Extract the (x, y) coordinate from the center of the cell holding the provided text.  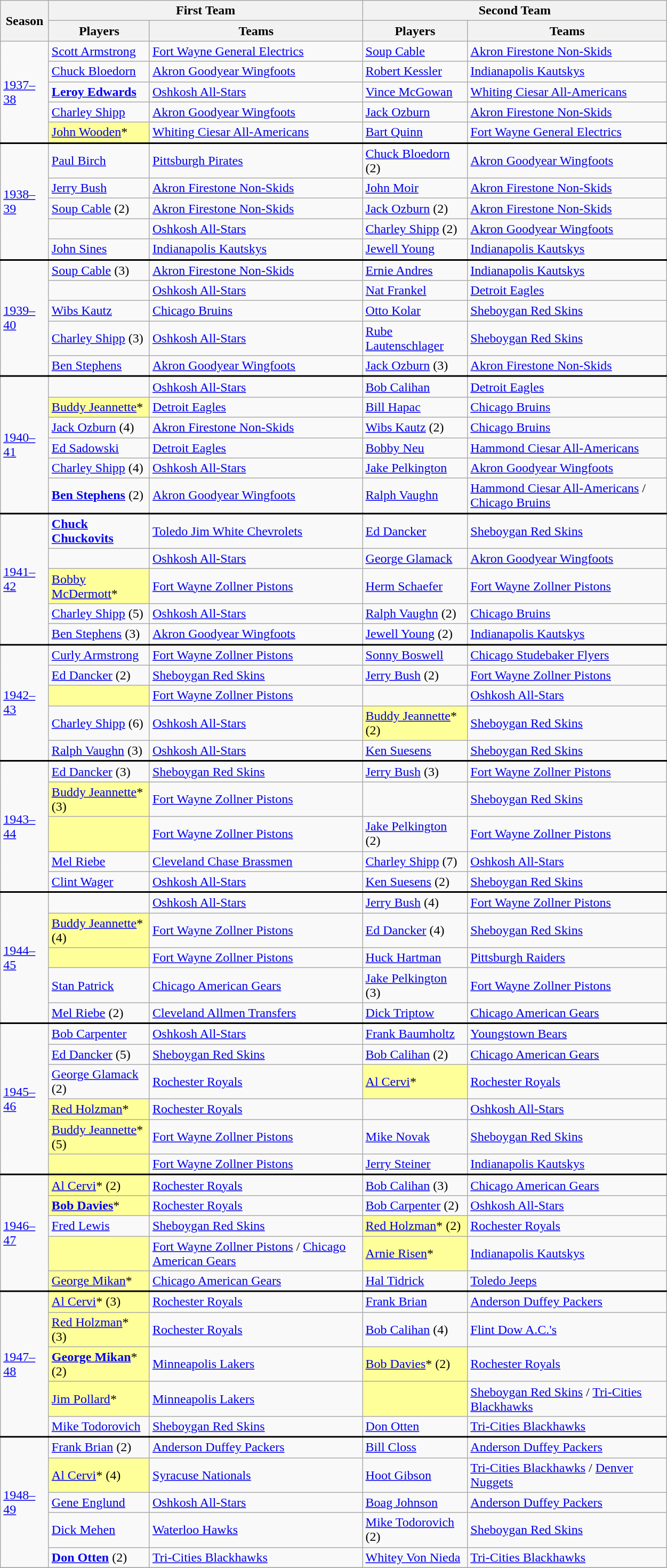
Curly Armstrong (99, 655)
Bob Carpenter (2) (415, 1205)
Hammond Ciesar All-Americans (567, 447)
1937–38 (25, 92)
Frank Brian (415, 1301)
Leroy Edwards (99, 92)
Bart Quinn (415, 132)
Cleveland Chase Brassmen (256, 861)
Ralph Vaughn (415, 496)
Soup Cable (2) (99, 209)
Whitey Von Nieda (415, 1557)
Rube Lautenschlager (415, 338)
George Glamack (415, 558)
Waterloo Hawks (256, 1530)
Tri-Cities Blackhawks / Denver Nuggets (567, 1475)
Bob Calihan (415, 387)
Al Cervi* (3) (99, 1301)
Bill Hapac (415, 407)
Nat Frankel (415, 291)
1943–44 (25, 827)
Ben Stephens (2) (99, 496)
Jerry Steiner (415, 1165)
Bob Davies* (99, 1205)
1946–47 (25, 1233)
Dick Mehen (99, 1530)
Ralph Vaughn (3) (99, 751)
Mel Riebe (2) (99, 1013)
Jerry Bush (2) (415, 675)
Ed Sadowski (99, 447)
Charley Shipp (5) (99, 613)
Chicago Studebaker Flyers (567, 655)
Soup Cable (415, 51)
Stan Patrick (99, 986)
1939–40 (25, 318)
George Glamack (2) (99, 1082)
Paul Birch (99, 161)
Buddy Jeannette* (5) (99, 1137)
Wibs Kautz (99, 311)
Don Otten (415, 1426)
Bob Carpenter (99, 1034)
Syracuse Nationals (256, 1475)
Pittsburgh Pirates (256, 161)
Chuck Chuckovits (99, 531)
Bob Davies* (2) (415, 1364)
Clint Wager (99, 882)
1947–48 (25, 1364)
Jewell Young (415, 250)
Mike Novak (415, 1137)
Ralph Vaughn (2) (415, 613)
Ben Stephens (3) (99, 634)
Fort Wayne Zollner Pistons / Chicago American Gears (256, 1253)
Al Cervi* (415, 1082)
Youngstown Bears (567, 1034)
Otto Kolar (415, 311)
Frank Baumholtz (415, 1034)
Wibs Kautz (2) (415, 427)
Scott Armstrong (99, 51)
Herm Schaefer (415, 586)
Red Holzman* (3) (99, 1329)
Robert Kessler (415, 71)
Hammond Ciesar All-Americans / Chicago Bruins (567, 496)
Charley Shipp (7) (415, 861)
Ken Suesens (2) (415, 882)
Hal Tidrick (415, 1281)
Al Cervi* (2) (99, 1185)
Toledo Jeeps (567, 1281)
Red Holzman* (99, 1109)
Ernie Andres (415, 270)
Ed Dancker (5) (99, 1054)
Jerry Bush (4) (415, 902)
Arnie Risen* (415, 1253)
Chuck Bloedorn (99, 71)
Charley Shipp (99, 112)
Charley Shipp (2) (415, 229)
1942–43 (25, 703)
George Mikan* (99, 1281)
John Sines (99, 250)
Red Holzman* (2) (415, 1226)
Huck Hartman (415, 958)
Buddy Jeannette* (3) (99, 799)
Jewell Young (2) (415, 634)
1940–41 (25, 445)
Ken Suesens (415, 751)
Bobby Neu (415, 447)
Jerry Bush (3) (415, 771)
Flint Dow A.C.'s (567, 1329)
Jack Ozburn (3) (415, 366)
Soup Cable (3) (99, 270)
Ed Dancker (2) (99, 675)
Jack Ozburn (2) (415, 209)
Buddy Jeannette* (4) (99, 930)
Ben Stephens (99, 366)
Cleveland Allmen Transfers (256, 1013)
Pittsburgh Raiders (567, 958)
Charley Shipp (3) (99, 338)
1945–46 (25, 1099)
Bob Calihan (3) (415, 1185)
Mike Todorovich (99, 1426)
1938–39 (25, 202)
Al Cervi* (4) (99, 1475)
Mel Riebe (99, 861)
Jack Ozburn (4) (99, 427)
Hoot Gibson (415, 1475)
Bobby McDermott* (99, 586)
Jake Pelkington (3) (415, 986)
Ed Dancker (3) (99, 771)
Frank Brian (2) (99, 1447)
Mike Todorovich (2) (415, 1530)
Second Team (515, 11)
First Team (206, 11)
John Wooden* (99, 132)
Jerry Bush (99, 188)
Sheboygan Red Skins / Tri-Cities Blackhawks (567, 1398)
Sonny Boswell (415, 655)
Chuck Bloedorn (2) (415, 161)
Ed Dancker (4) (415, 930)
Bob Calihan (2) (415, 1054)
1944–45 (25, 958)
Dick Triptow (415, 1013)
Jack Ozburn (415, 112)
Don Otten (2) (99, 1557)
Charley Shipp (6) (99, 723)
Buddy Jeannette* (99, 407)
Jake Pelkington (2) (415, 834)
Jim Pollard* (99, 1398)
Gene Englund (99, 1502)
Vince McGowan (415, 92)
Charley Shipp (4) (99, 468)
Season (25, 21)
Jake Pelkington (415, 468)
Bill Closs (415, 1447)
1948–49 (25, 1502)
Buddy Jeannette* (2) (415, 723)
1941–42 (25, 579)
Fred Lewis (99, 1226)
Toledo Jim White Chevrolets (256, 531)
Ed Dancker (415, 531)
Bob Calihan (4) (415, 1329)
John Moir (415, 188)
George Mikan* (2) (99, 1364)
Boag Johnson (415, 1502)
